For the text-containing cell, return its midpoint in (X, Y) coordinate format. 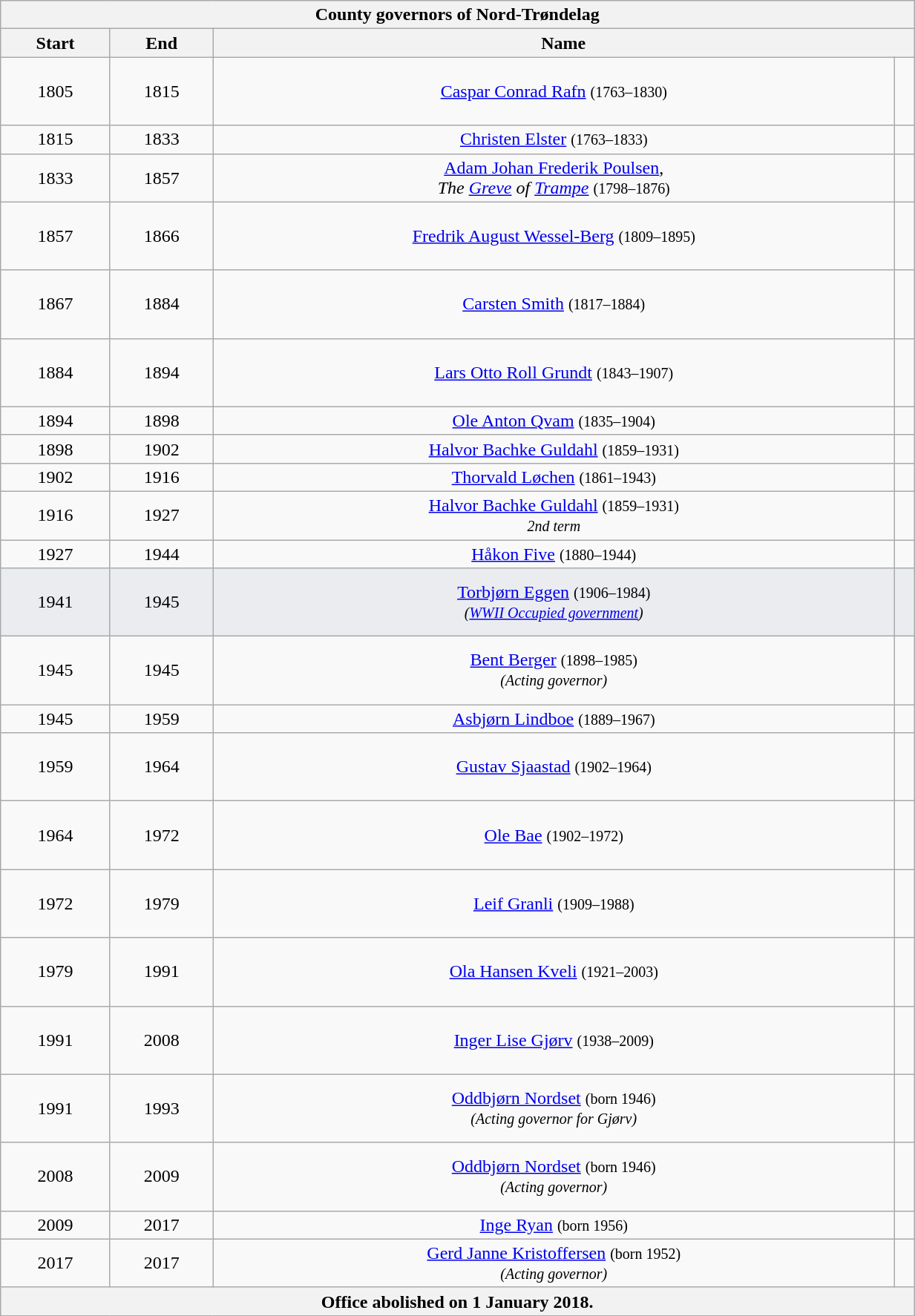
Ole Bae (1902–1972) (554, 835)
End (161, 43)
County governors of Nord-Trøndelag (457, 15)
Halvor Bachke Guldahl (1859–1931)2nd term (554, 515)
Inge Ryan (born 1956) (554, 1225)
1866 (161, 236)
Start (56, 43)
Halvor Bachke Guldahl (1859–1931) (554, 449)
1944 (161, 554)
Oddbjørn Nordset (born 1946)(Acting governor for Gjørv) (554, 1108)
Håkon Five (1880–1944) (554, 554)
Torbjørn Eggen (1906–1984)(WWII Occupied government) (554, 602)
1805 (56, 91)
1941 (56, 602)
1993 (161, 1108)
Ole Anton Qvam (1835–1904) (554, 421)
Gerd Janne Kristoffersen (born 1952)(Acting governor) (554, 1263)
Lars Otto Roll Grundt (1843–1907) (554, 372)
Oddbjørn Nordset (born 1946)(Acting governor) (554, 1177)
Name (564, 43)
Caspar Conrad Rafn (1763–1830) (554, 91)
Fredrik August Wessel-Berg (1809–1895) (554, 236)
Inger Lise Gjørv (1938–2009) (554, 1040)
Gustav Sjaastad (1902–1964) (554, 767)
Bent Berger (1898–1985)(Acting governor) (554, 671)
Carsten Smith (1817–1884) (554, 304)
1867 (56, 304)
Christen Elster (1763–1833) (554, 139)
Ola Hansen Kveli (1921–2003) (554, 972)
Leif Granli (1909–1988) (554, 904)
Asbjørn Lindboe (1889–1967) (554, 719)
Adam Johan Frederik Poulsen,The Greve of Trampe (1798–1876) (554, 178)
Office abolished on 1 January 2018. (457, 1301)
Thorvald Løchen (1861–1943) (554, 477)
